Provide the (X, Y) coordinate of the cell's center where the given text is located.  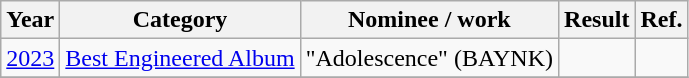
Ref. (662, 20)
2023 (30, 58)
Nominee / work (429, 20)
Best Engineered Album (180, 58)
"Adolescence" (BAYNK) (429, 58)
Year (30, 20)
Category (180, 20)
Result (597, 20)
